Output the (X, Y) coordinate of the center of the cell containing the given text.  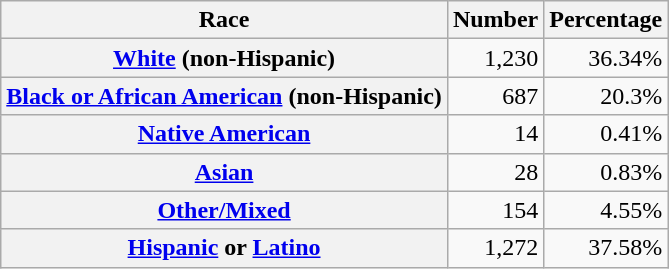
687 (495, 96)
Percentage (606, 20)
154 (495, 210)
Asian (224, 172)
0.41% (606, 134)
20.3% (606, 96)
4.55% (606, 210)
Native American (224, 134)
White (non-Hispanic) (224, 58)
1,230 (495, 58)
28 (495, 172)
1,272 (495, 248)
36.34% (606, 58)
0.83% (606, 172)
Number (495, 20)
14 (495, 134)
Hispanic or Latino (224, 248)
Black or African American (non-Hispanic) (224, 96)
Race (224, 20)
37.58% (606, 248)
Other/Mixed (224, 210)
